Capture the cell that displays the provided text and extract its [x, y] central coordinate. 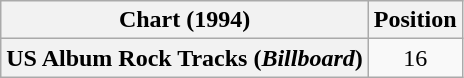
Chart (1994) [185, 20]
16 [415, 58]
Position [415, 20]
US Album Rock Tracks (Billboard) [185, 58]
